Detect which cell encompasses the target text, then output its [x, y] center coordinate. 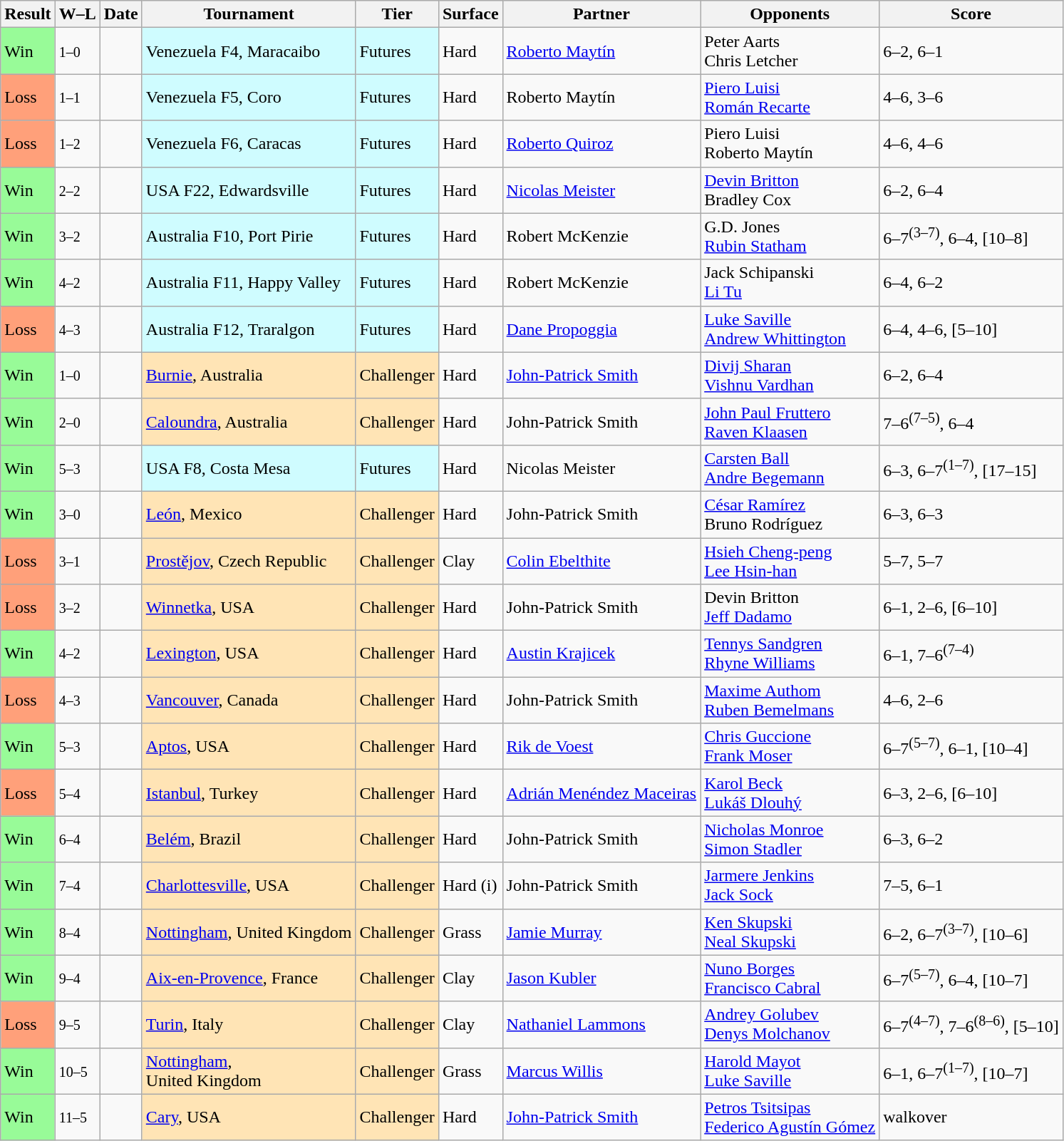
Piero Luisi Roberto Maytín [790, 144]
Cary, USA [249, 1117]
9–4 [77, 978]
7–6(7–5), 6–4 [971, 422]
9–5 [77, 1025]
Score [971, 14]
4–6, 4–6 [971, 144]
Jason Kubler [601, 978]
Jamie Murray [601, 932]
Piero Luisi Román Recarte [790, 97]
Opponents [790, 14]
2–0 [77, 422]
Belém, Brazil [249, 840]
6–3, 2–6, [6–10] [971, 792]
6–7(5–7), 6–4, [10–7] [971, 978]
Prostějov, Czech Republic [249, 560]
Hard (i) [470, 885]
Roberto Quiroz [601, 144]
1–1 [77, 97]
5–4 [77, 792]
6–2, 6–7(3–7), [10–6] [971, 932]
Result [28, 14]
León, Mexico [249, 515]
Aptos, USA [249, 747]
walkover [971, 1117]
Marcus Willis [601, 1070]
8–4 [77, 932]
Australia F11, Happy Valley [249, 282]
Carsten Ball Andre Begemann [790, 468]
7–5, 6–1 [971, 885]
Karol Beck Lukáš Dlouhý [790, 792]
Colin Ebelthite [601, 560]
Venezuela F6, Caracas [249, 144]
6–4, 6–2 [971, 282]
Nuno Borges Francisco Cabral [790, 978]
Chris Guccione Frank Moser [790, 747]
Venezuela F5, Coro [249, 97]
Jack Schipanski Li Tu [790, 282]
Venezuela F4, Maracaibo [249, 51]
Charlottesville, USA [249, 885]
1–2 [77, 144]
6–7(3–7), 6–4, [10–8] [971, 237]
Peter Aarts Chris Letcher [790, 51]
Surface [470, 14]
Harold Mayot Luke Saville [790, 1070]
USA F8, Costa Mesa [249, 468]
Caloundra, Australia [249, 422]
John Paul Fruttero Raven Klaasen [790, 422]
Date [121, 14]
4–6, 2–6 [971, 700]
Lexington, USA [249, 654]
6–4, 4–6, [5–10] [971, 329]
6–2, 6–1 [971, 51]
Ken Skupski Neal Skupski [790, 932]
6–1, 6–7(1–7), [10–7] [971, 1070]
Nathaniel Lammons [601, 1025]
Luke Saville Andrew Whittington [790, 329]
6–3, 6–7(1–7), [17–15] [971, 468]
Vancouver, Canada [249, 700]
11–5 [77, 1117]
3–0 [77, 515]
Partner [601, 14]
Austin Krajicek [601, 654]
Dane Propoggia [601, 329]
6–1, 2–6, [6–10] [971, 607]
Devin Britton Jeff Dadamo [790, 607]
Divij Sharan Vishnu Vardhan [790, 375]
Tier [397, 14]
2–2 [77, 190]
Devin Britton Bradley Cox [790, 190]
6–7(4–7), 7–6(8–6), [5–10] [971, 1025]
6–3, 6–2 [971, 840]
Burnie, Australia [249, 375]
Australia F12, Traralgon [249, 329]
Andrey Golubev Denys Molchanov [790, 1025]
Winnetka, USA [249, 607]
USA F22, Edwardsville [249, 190]
Istanbul, Turkey [249, 792]
Tournament [249, 14]
4–6, 3–6 [971, 97]
César Ramírez Bruno Rodríguez [790, 515]
Aix-en-Provence, France [249, 978]
Rik de Voest [601, 747]
5–7, 5–7 [971, 560]
W–L [77, 14]
Australia F10, Port Pirie [249, 237]
6–1, 7–6(7–4) [971, 654]
6–3, 6–3 [971, 515]
Hsieh Cheng-peng Lee Hsin-han [790, 560]
6–4 [77, 840]
Petros Tsitsipas Federico Agustín Gómez [790, 1117]
Adrián Menéndez Maceiras [601, 792]
Turin, Italy [249, 1025]
Maxime Authom Ruben Bemelmans [790, 700]
Tennys Sandgren Rhyne Williams [790, 654]
Jarmere Jenkins Jack Sock [790, 885]
6–7(5–7), 6–1, [10–4] [971, 747]
3–1 [77, 560]
10–5 [77, 1070]
7–4 [77, 885]
G.D. Jones Rubin Statham [790, 237]
Nicholas Monroe Simon Stadler [790, 840]
